Output the (X, Y) coordinate of the center of the cell containing the given text.  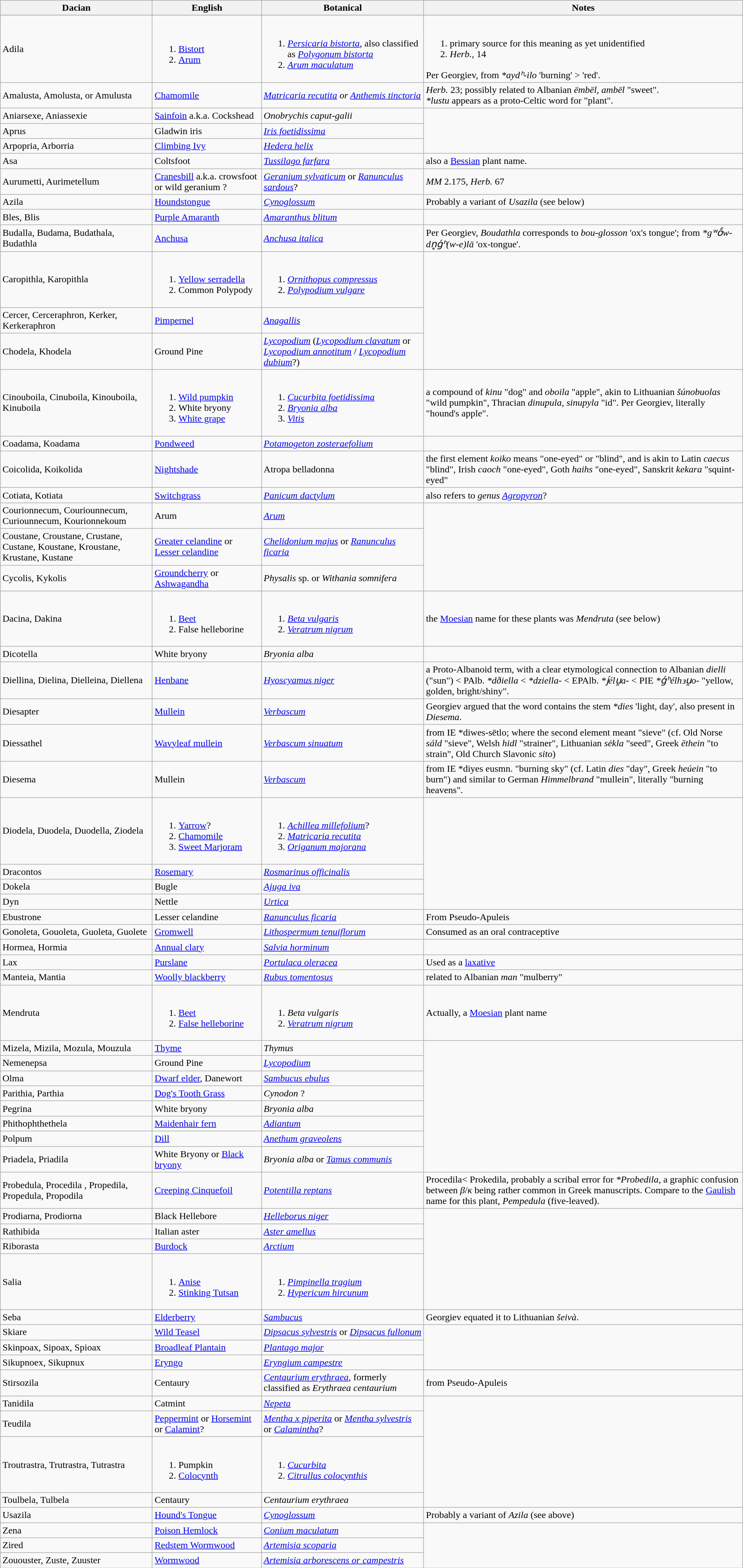
Skinpoax, Sipoax, Spioax (76, 1347)
Diodela, Duodela, Duodella, Ziodela (76, 830)
Seba (76, 1317)
From Pseudo-Apuleis (583, 917)
MM 2.175, Herb. 67 (583, 182)
Tanidila (76, 1403)
Georgiev equated it to Lithuanian šeivà. (583, 1317)
Skiare (76, 1332)
Pegrina (76, 1108)
Gromwell (207, 932)
Nepeta (343, 1403)
Cotiata, Kotiata (76, 495)
Dwarf elder, Danewort (207, 1078)
Tussilago farfara (343, 161)
Wavyleaf mullein (207, 743)
Dracontos (76, 871)
Adiantum (343, 1123)
Pondweed (207, 443)
from Pseudo-Apuleis (583, 1383)
Actually, a Moesian plant name (583, 1013)
Lesser celandine (207, 917)
Eryngium campestre (343, 1362)
Annual clary (207, 947)
Herb. 23; possibly related to Albanian ëmbël, ambël "sweet". *lustu appears as a proto-Celtic word for "plant". (583, 95)
Chamomile (207, 95)
Centaurium erythraea (343, 1500)
Creeping Cinquefoil (207, 1190)
Woolly blackberry (207, 977)
English (207, 8)
Salvia horminum (343, 947)
Dipsacus sylvestris or Dipsacus fullonum (343, 1332)
Achillea millefolium?Matricaria recutitaOriganum majorana (343, 830)
Purple Amaranth (207, 217)
Greater celandine or Lesser celandine (207, 547)
Anchusa (207, 238)
Matricaria recutita or Anthemis tinctoria (343, 95)
Zena (76, 1530)
Helleborus niger (343, 1216)
Yarrow?ChamomileSweet Marjoram (207, 830)
Centaurium erythraea, formerly classified as Erythraea centaurium (343, 1383)
Artemisia scoparia (343, 1545)
primary source for this meaning as yet unidentified Herb., 14Per Georgiev, from *aydʰ-ilo 'burning' > 'red'. (583, 49)
Pimpinella tragiumHypericum hircunum (343, 1282)
Anchusa italica (343, 238)
Burdock (207, 1246)
Polpum (76, 1138)
Wild pumpkinWhite bryonyWhite grape (207, 403)
Persicaria bistorta, also classified as Polygonum bistorta Arum maculatum (343, 49)
Purslane (207, 962)
Geranium sylvaticum or Ranunculus sardous? (343, 182)
the Moesian name for these plants was Mendruta (see below) (583, 619)
Cinouboila, Cinuboila, Kinouboila, Kinuboila (76, 403)
Pimpernel (207, 320)
Portulaca oleracea (343, 962)
Henbane (207, 680)
Coustane, Croustane, Crustane, Custane, Koustane, Kroustane, Krustane, Kustane (76, 547)
Dill (207, 1138)
Verbascum sinuatum (343, 743)
Urtica (343, 902)
Aniarsexe, Aniassexie (76, 116)
Troutrastra, Trutrastra, Tutrastra (76, 1464)
Chelidonium majus or Ranunculus ficaria (343, 547)
Sainfoin a.k.a. Cockshead (207, 116)
Broadleaf Plantain (207, 1347)
Dog's Tooth Grass (207, 1093)
AniseStinking Tutsan (207, 1282)
Mendruta (76, 1013)
Groundcherry or Ashwagandha (207, 578)
Chodela, Khodela (76, 351)
Dicotella (76, 654)
Rubus tomentosus (343, 977)
Aprus (76, 131)
Gladwin iris (207, 131)
Phithophthethela (76, 1123)
also refers to genus Agropyron? (583, 495)
Maidenhair fern (207, 1123)
Aster amellus (343, 1231)
Black Hellebore (207, 1216)
Hormea, Hormia (76, 947)
Dacian (76, 8)
Prodiarna, Prodiorna (76, 1216)
Yellow serradellaCommon Polypody (207, 279)
Dacina, Dakina (76, 619)
Arpopria, Arborria (76, 146)
Rosemary (207, 871)
Poison Hemlock (207, 1530)
Ajuga iva (343, 887)
Azila (76, 202)
Elderberry (207, 1317)
Cranesbill a.k.a. crowsfoot or wild geranium ? (207, 182)
Houndstongue (207, 202)
Atropa belladonna (343, 469)
Per Georgiev, Boudathla corresponds to bou-glosson 'ox's tongue'; from *gʷṓw-dn̥ǵʰ(w-e)lä 'ox-tongue'. (583, 238)
Switchgrass (207, 495)
Salia (76, 1282)
Diesapter (76, 711)
Wild Teasel (207, 1332)
Sambucus ebulus (343, 1078)
Georgiev argued that the word contains the stem *dies 'light, day', also present in Diesema. (583, 711)
Cucurbita foetidissimaBryonia albaVitis (343, 403)
Plantago major (343, 1347)
Physalis sp. or Withania somnifera (343, 578)
Nettle (207, 902)
Rathibida (76, 1231)
Conium maculatum (343, 1530)
Aurumetti, Aurimetellum (76, 182)
Gonoleta, Gouoleta, Guoleta, Guolete (76, 932)
Olma (76, 1078)
Ornithopus compressusPolypodium vulgare (343, 279)
Toulbela, Tulbela (76, 1500)
Mentha x piperita or Mentha sylvestris or Calamintha? (343, 1424)
Iris foetidissima (343, 131)
Diesema (76, 779)
Italian aster (207, 1231)
Potentilla reptans (343, 1190)
Rosmarinus officinalis (343, 871)
Artemisia arborescens or campestris (343, 1560)
Teudila (76, 1424)
Cycolis, Kykolis (76, 578)
Lax (76, 962)
Bles, Blis (76, 217)
Onobrychis caput-galii (343, 116)
Manteia, Mantia (76, 977)
Lithospermum tenuiflorum (343, 932)
Budalla, Budama, Budathala, Budathla (76, 238)
Diessathel (76, 743)
Peppermint or Horsemint or Calamint? (207, 1424)
Priadela, Priadila (76, 1159)
Ebustrone (76, 917)
Caropithla, Karopithla (76, 279)
Amaranthus blitum (343, 217)
Usazila (76, 1515)
Dyn (76, 902)
also a Bessian plant name. (583, 161)
Courionnecum, Couriounnecum, Curiounnecum, Kourionnekoum (76, 515)
Consumed as an oral contraceptive (583, 932)
Asa (76, 161)
Climbing Ivy (207, 146)
Zired (76, 1545)
Sikupnoex, Sikupnux (76, 1362)
Wormwood (207, 1560)
Bugle (207, 887)
Notes (583, 8)
Bryonia alba or Tamus communis (343, 1159)
Anethum graveolens (343, 1138)
PumpkinColocynth (207, 1464)
Nightshade (207, 469)
Used as a laxative (583, 962)
Adila (76, 49)
Catmint (207, 1403)
Parithia, Parthia (76, 1093)
Arctium (343, 1246)
Probedula, Procedila , Propedila, Propedula, Propodila (76, 1190)
Mizela, Mizila, Mozula, Mouzula (76, 1048)
Probably a variant of Azila (see above) (583, 1515)
Zououster, Zuste, Zuuster (76, 1560)
White Bryony or Black bryony (207, 1159)
Coltsfoot (207, 161)
CucurbitaCitrullus colocynthis (343, 1464)
Thymus (343, 1048)
Cynodon ? (343, 1093)
Nemenepsa (76, 1063)
Riborasta (76, 1246)
Stirsozila (76, 1383)
Hedera helix (343, 146)
Botanical (343, 8)
Hyoscyamus niger (343, 680)
related to Albanian man "mulberry" (583, 977)
Hound's Tongue (207, 1515)
Amalusta, Amolusta, or Amulusta (76, 95)
Redstem Wormwood (207, 1545)
Thyme (207, 1048)
Eryngo (207, 1362)
Diellina, Dielina, Dielleina, Diellena (76, 680)
Bistort Arum (207, 49)
Dokela (76, 887)
Coicolida, Koikolida (76, 469)
Ranunculus ficaria (343, 917)
Lycopodium (343, 1063)
Sambucus (343, 1317)
Lycopodium (Lycopodium clavatum or Lycopodium annotitum / Lycopodium dubium?) (343, 351)
Cercer, Cerceraphron, Kerker, Kerkeraphron (76, 320)
Panicum dactylum (343, 495)
Probably a variant of Usazila (see below) (583, 202)
Potamogeton zosteraefolium (343, 443)
Coadama, Koadama (76, 443)
Anagallis (343, 320)
